Scan for the cell matching the given text and deliver its (X, Y) coordinate at center. 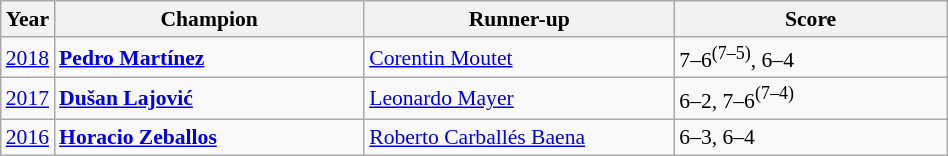
Pedro Martínez (209, 58)
Leonardo Mayer (519, 98)
7–6(7–5), 6–4 (810, 58)
Score (810, 19)
6–2, 7–6(7–4) (810, 98)
Corentin Moutet (519, 58)
Roberto Carballés Baena (519, 137)
Horacio Zeballos (209, 137)
2016 (28, 137)
2018 (28, 58)
6–3, 6–4 (810, 137)
Dušan Lajović (209, 98)
Runner-up (519, 19)
2017 (28, 98)
Champion (209, 19)
Year (28, 19)
